For the text-containing cell, return its midpoint in (x, y) coordinate format. 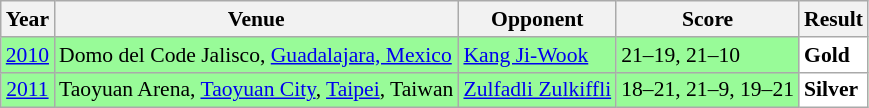
18–21, 21–9, 19–21 (708, 90)
Domo del Code Jalisco, Guadalajara, Mexico (256, 55)
Zulfadli Zulkiffli (537, 90)
Gold (834, 55)
Kang Ji-Wook (537, 55)
2010 (28, 55)
2011 (28, 90)
Score (708, 19)
Venue (256, 19)
Year (28, 19)
Silver (834, 90)
Taoyuan Arena, Taoyuan City, Taipei, Taiwan (256, 90)
Result (834, 19)
Opponent (537, 19)
21–19, 21–10 (708, 55)
